Identify which cell holds the provided text, then report its [X, Y] central coordinate. 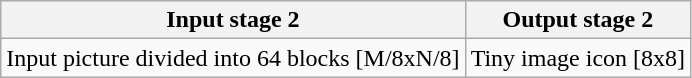
Input stage 2 [233, 20]
Tiny image icon [8x8] [578, 58]
Input picture divided into 64 blocks [M/8xN/8] [233, 58]
Output stage 2 [578, 20]
